Detect which cell encompasses the target text, then output its [x, y] center coordinate. 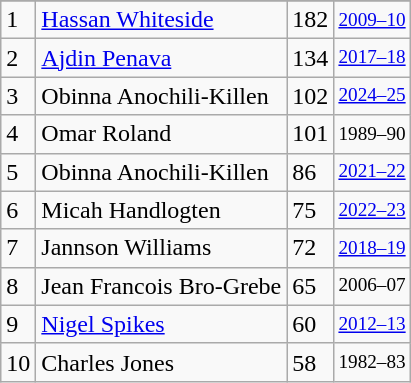
Nigel Spikes [162, 324]
75 [310, 210]
1982–83 [372, 362]
2012–13 [372, 324]
Jean Francois Bro-Grebe [162, 286]
2024–25 [372, 96]
3 [18, 96]
4 [18, 134]
1989–90 [372, 134]
1 [18, 20]
6 [18, 210]
2006–07 [372, 286]
2 [18, 58]
7 [18, 248]
9 [18, 324]
134 [310, 58]
Jannson Williams [162, 248]
72 [310, 248]
102 [310, 96]
86 [310, 172]
2022–23 [372, 210]
65 [310, 286]
Hassan Whiteside [162, 20]
Charles Jones [162, 362]
58 [310, 362]
10 [18, 362]
Micah Handlogten [162, 210]
5 [18, 172]
2009–10 [372, 20]
2018–19 [372, 248]
101 [310, 134]
60 [310, 324]
2021–22 [372, 172]
182 [310, 20]
Ajdin Penava [162, 58]
Omar Roland [162, 134]
2017–18 [372, 58]
8 [18, 286]
